Determine the [X, Y] coordinate at the center of the cell enclosing the given text.  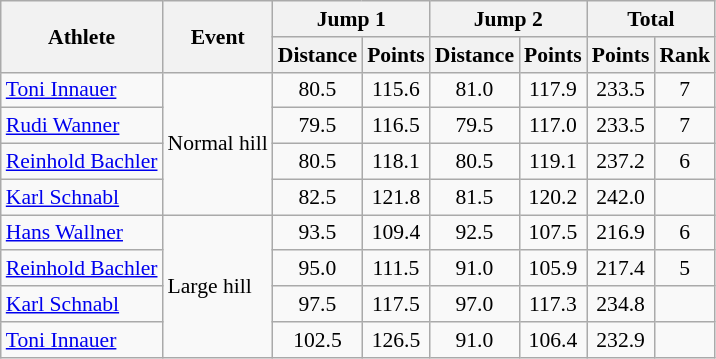
117.5 [396, 304]
107.5 [553, 233]
117.0 [553, 126]
109.4 [396, 233]
234.8 [621, 304]
Normal hill [218, 143]
216.9 [621, 233]
120.2 [553, 197]
Rank [684, 55]
92.5 [474, 233]
126.5 [396, 340]
242.0 [621, 197]
106.4 [553, 340]
232.9 [621, 340]
105.9 [553, 269]
97.0 [474, 304]
Total [651, 19]
237.2 [621, 162]
115.6 [396, 90]
119.1 [553, 162]
Jump 1 [352, 19]
Jump 2 [508, 19]
102.5 [318, 340]
116.5 [396, 126]
Hans Wallner [82, 233]
117.9 [553, 90]
117.3 [553, 304]
95.0 [318, 269]
97.5 [318, 304]
121.8 [396, 197]
93.5 [318, 233]
Large hill [218, 286]
Event [218, 36]
Rudi Wanner [82, 126]
111.5 [396, 269]
Athlete [82, 36]
217.4 [621, 269]
5 [684, 269]
81.5 [474, 197]
118.1 [396, 162]
81.0 [474, 90]
82.5 [318, 197]
